Return [X, Y] of the center of cell containing provided text 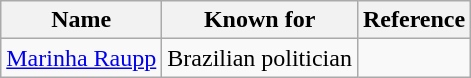
Known for [260, 20]
Marinha Raupp [82, 58]
Reference [414, 20]
Brazilian politician [260, 58]
Name [82, 20]
